Locate the cell with the specified text and output its (x, y) center coordinate. 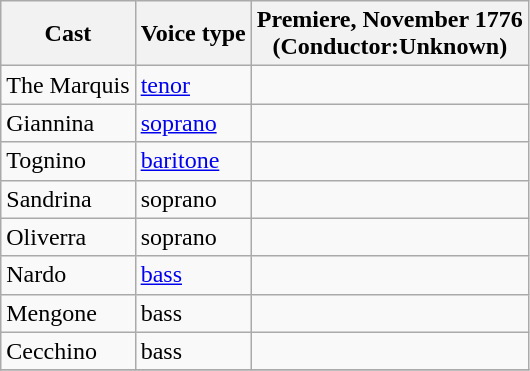
Giannina (68, 123)
Tognino (68, 161)
Cecchino (68, 351)
Cast (68, 34)
Oliverra (68, 237)
Nardo (68, 275)
baritone (193, 161)
tenor (193, 85)
Mengone (68, 313)
Premiere, November 1776(Conductor:Unknown) (390, 34)
Voice type (193, 34)
Sandrina (68, 199)
The Marquis (68, 85)
